Provide the (X, Y) coordinate of the cell's center where the given text is located.  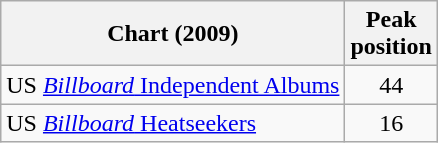
44 (391, 85)
US Billboard Heatseekers (173, 123)
16 (391, 123)
US Billboard Independent Albums (173, 85)
Chart (2009) (173, 34)
Peakposition (391, 34)
